Extract the (x, y) coordinate from the center of the cell holding the provided text.  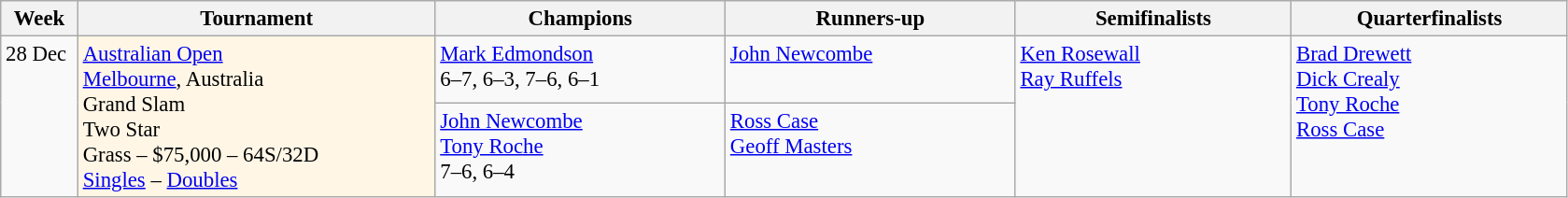
Quarterfinalists (1430, 19)
Week (39, 19)
Ken Rosewall Ray Ruffels (1153, 118)
John Newcombe (870, 69)
Australian Open Melbourne, Australia Grand Slam Two Star Grass – $75,000 – 64S/32D Singles – Doubles (256, 118)
28 Dec (39, 118)
Champions (581, 19)
Semifinalists (1153, 19)
Mark Edmondson 6–7, 6–3, 7–6, 6–1 (581, 69)
Tournament (256, 19)
Brad Drewett Dick Crealy Tony Roche Ross Case (1430, 118)
Ross Case Geoff Masters (870, 149)
Runners-up (870, 19)
John Newcombe Tony Roche 7–6, 6–4 (581, 149)
